For the text-containing cell, return its midpoint in [x, y] coordinate format. 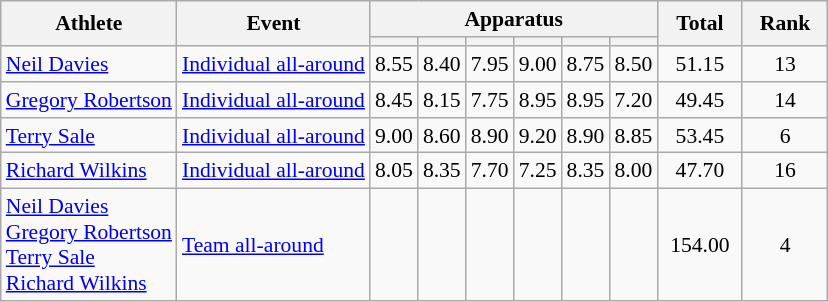
7.95 [490, 64]
8.00 [633, 171]
Team all-around [274, 245]
8.15 [442, 100]
8.40 [442, 64]
Neil DaviesGregory RobertsonTerry SaleRichard Wilkins [89, 245]
8.55 [394, 64]
Athlete [89, 24]
7.20 [633, 100]
Richard Wilkins [89, 171]
4 [784, 245]
7.70 [490, 171]
8.05 [394, 171]
8.45 [394, 100]
Event [274, 24]
9.20 [538, 136]
Gregory Robertson [89, 100]
47.70 [700, 171]
16 [784, 171]
8.60 [442, 136]
Apparatus [514, 19]
Rank [784, 24]
Terry Sale [89, 136]
Total [700, 24]
49.45 [700, 100]
6 [784, 136]
53.45 [700, 136]
Neil Davies [89, 64]
13 [784, 64]
7.75 [490, 100]
51.15 [700, 64]
14 [784, 100]
154.00 [700, 245]
7.25 [538, 171]
8.85 [633, 136]
8.50 [633, 64]
8.75 [586, 64]
